Extract the (x, y) coordinate from the center of the cell holding the provided text.  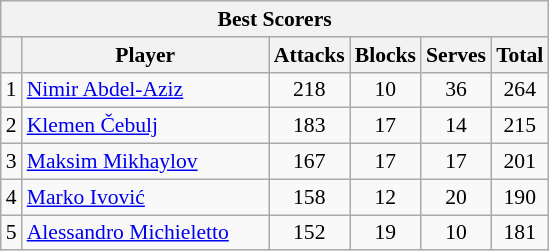
215 (520, 126)
20 (456, 197)
201 (520, 162)
Klemen Čebulj (146, 126)
Total (520, 55)
2 (12, 126)
Attacks (310, 55)
190 (520, 197)
14 (456, 126)
12 (386, 197)
5 (12, 233)
Nimir Abdel-Aziz (146, 90)
218 (310, 90)
3 (12, 162)
19 (386, 233)
167 (310, 162)
Serves (456, 55)
264 (520, 90)
152 (310, 233)
Alessandro Michieletto (146, 233)
Blocks (386, 55)
158 (310, 197)
Best Scorers (275, 19)
Marko Ivović (146, 197)
Player (146, 55)
181 (520, 233)
1 (12, 90)
4 (12, 197)
Maksim Mikhaylov (146, 162)
183 (310, 126)
36 (456, 90)
